Search for the cell housing the specified text and yield its (X, Y) center coordinate. 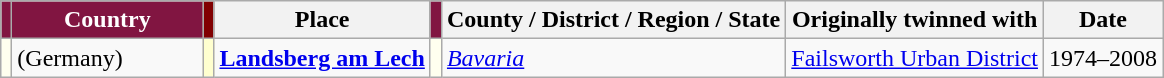
Failsworth Urban District (915, 58)
Place (322, 20)
Country (108, 20)
Date (1102, 20)
1974–2008 (1102, 58)
(Germany) (108, 58)
County / District / Region / State (613, 20)
Bavaria (613, 58)
Landsberg am Lech (322, 58)
Originally twinned with (915, 20)
